Return the [X, Y] coordinate for the center point of the cell that contains the specified text.  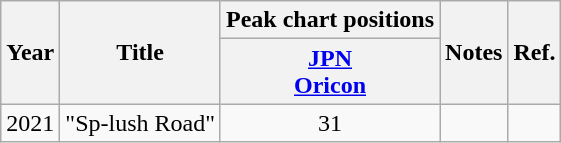
Peak chart positions [330, 20]
31 [330, 123]
Ref. [534, 52]
2021 [30, 123]
JPNOricon [330, 72]
Notes [474, 52]
Year [30, 52]
"Sp-lush Road" [140, 123]
Title [140, 52]
